Return the [X, Y] coordinate for the center point of the cell that contains the specified text.  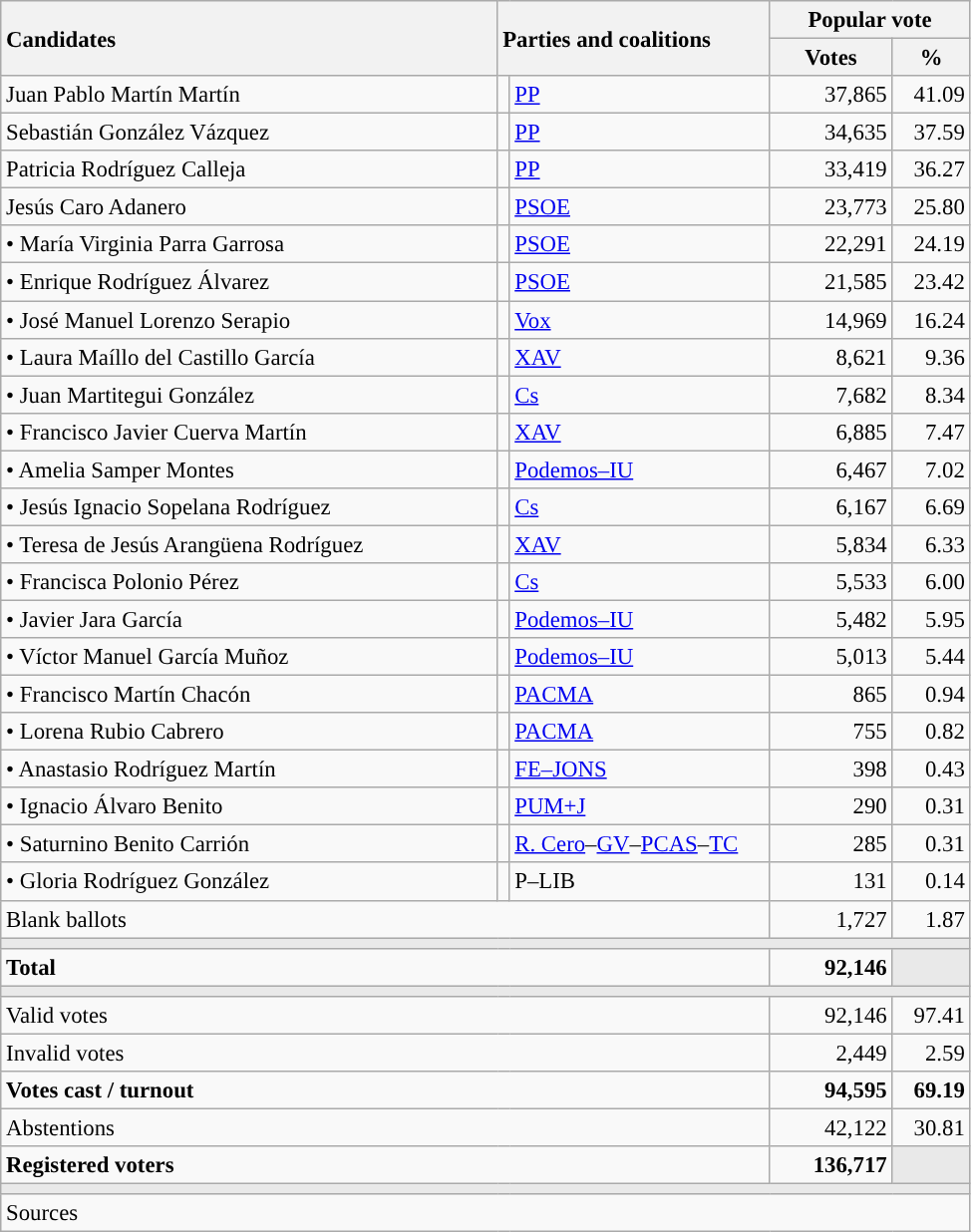
Votes cast / turnout [385, 1090]
22,291 [831, 244]
34,635 [831, 133]
21,585 [831, 282]
5,533 [831, 582]
• Javier Jara García [249, 619]
5,834 [831, 544]
14,969 [831, 320]
23,773 [831, 207]
• Víctor Manuel García Muñoz [249, 657]
8,621 [831, 357]
6,885 [831, 432]
Invalid votes [385, 1053]
• Anastasio Rodríguez Martín [249, 770]
6,167 [831, 507]
• María Virginia Parra Garrosa [249, 244]
36.27 [931, 169]
• José Manuel Lorenzo Serapio [249, 320]
6.69 [931, 507]
• Francisco Martín Chacón [249, 695]
6.33 [931, 544]
• Laura Maíllo del Castillo García [249, 357]
0.94 [931, 695]
5.44 [931, 657]
0.43 [931, 770]
8.34 [931, 395]
Registered voters [385, 1165]
• Ignacio Álvaro Benito [249, 806]
6.00 [931, 582]
Votes [831, 58]
285 [831, 844]
Juan Pablo Martín Martín [249, 95]
16.24 [931, 320]
7.47 [931, 432]
Candidates [249, 38]
R. Cero–GV–PCAS–TC [640, 844]
0.14 [931, 882]
24.19 [931, 244]
• Francisca Polonio Pérez [249, 582]
37,865 [831, 95]
Parties and coalitions [634, 38]
131 [831, 882]
Patricia Rodríguez Calleja [249, 169]
P–LIB [640, 882]
94,595 [831, 1090]
• Saturnino Benito Carrión [249, 844]
1.87 [931, 919]
97.41 [931, 1016]
• Enrique Rodríguez Álvarez [249, 282]
5,482 [831, 619]
% [931, 58]
1,727 [831, 919]
7.02 [931, 469]
41.09 [931, 95]
290 [831, 806]
• Teresa de Jesús Arangüena Rodríguez [249, 544]
30.81 [931, 1127]
Abstentions [385, 1127]
Valid votes [385, 1016]
37.59 [931, 133]
2,449 [831, 1053]
23.42 [931, 282]
0.82 [931, 732]
Popular vote [869, 20]
69.19 [931, 1090]
5,013 [831, 657]
• Lorena Rubio Cabrero [249, 732]
• Juan Martitegui González [249, 395]
• Amelia Samper Montes [249, 469]
• Francisco Javier Cuerva Martín [249, 432]
42,122 [831, 1127]
FE–JONS [640, 770]
398 [831, 770]
9.36 [931, 357]
2.59 [931, 1053]
136,717 [831, 1165]
Blank ballots [385, 919]
6,467 [831, 469]
• Jesús Ignacio Sopelana Rodríguez [249, 507]
865 [831, 695]
755 [831, 732]
Total [385, 967]
PUM+J [640, 806]
Sebastián González Vázquez [249, 133]
• Gloria Rodríguez González [249, 882]
25.80 [931, 207]
Vox [640, 320]
Sources [485, 1213]
Jesús Caro Adanero [249, 207]
7,682 [831, 395]
33,419 [831, 169]
5.95 [931, 619]
